Pinpoint the cell where the given text exists, returning its (X, Y) midpoint coordinate. 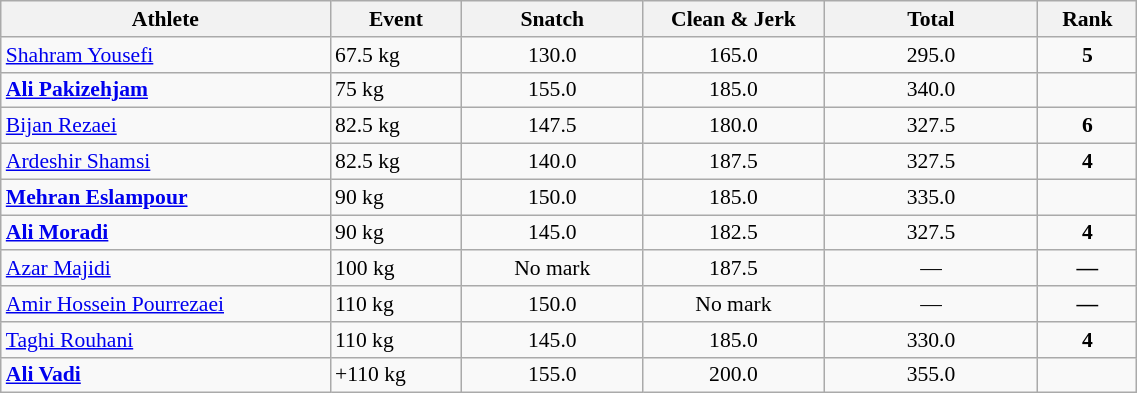
+110 kg (396, 375)
Clean & Jerk (734, 19)
182.5 (734, 233)
Ardeshir Shamsi (166, 162)
200.0 (734, 375)
Athlete (166, 19)
130.0 (552, 55)
Azar Majidi (166, 269)
147.5 (552, 126)
Event (396, 19)
Shahram Yousefi (166, 55)
Snatch (552, 19)
5 (1088, 55)
Total (931, 19)
340.0 (931, 90)
Mehran Eslampour (166, 197)
Taghi Rouhani (166, 340)
330.0 (931, 340)
6 (1088, 126)
Ali Pakizehjam (166, 90)
355.0 (931, 375)
335.0 (931, 197)
Ali Moradi (166, 233)
100 kg (396, 269)
67.5 kg (396, 55)
180.0 (734, 126)
75 kg (396, 90)
Ali Vadi (166, 375)
295.0 (931, 55)
Bijan Rezaei (166, 126)
140.0 (552, 162)
Amir Hossein Pourrezaei (166, 304)
165.0 (734, 55)
Rank (1088, 19)
